Capture the cell that displays the provided text and extract its (X, Y) central coordinate. 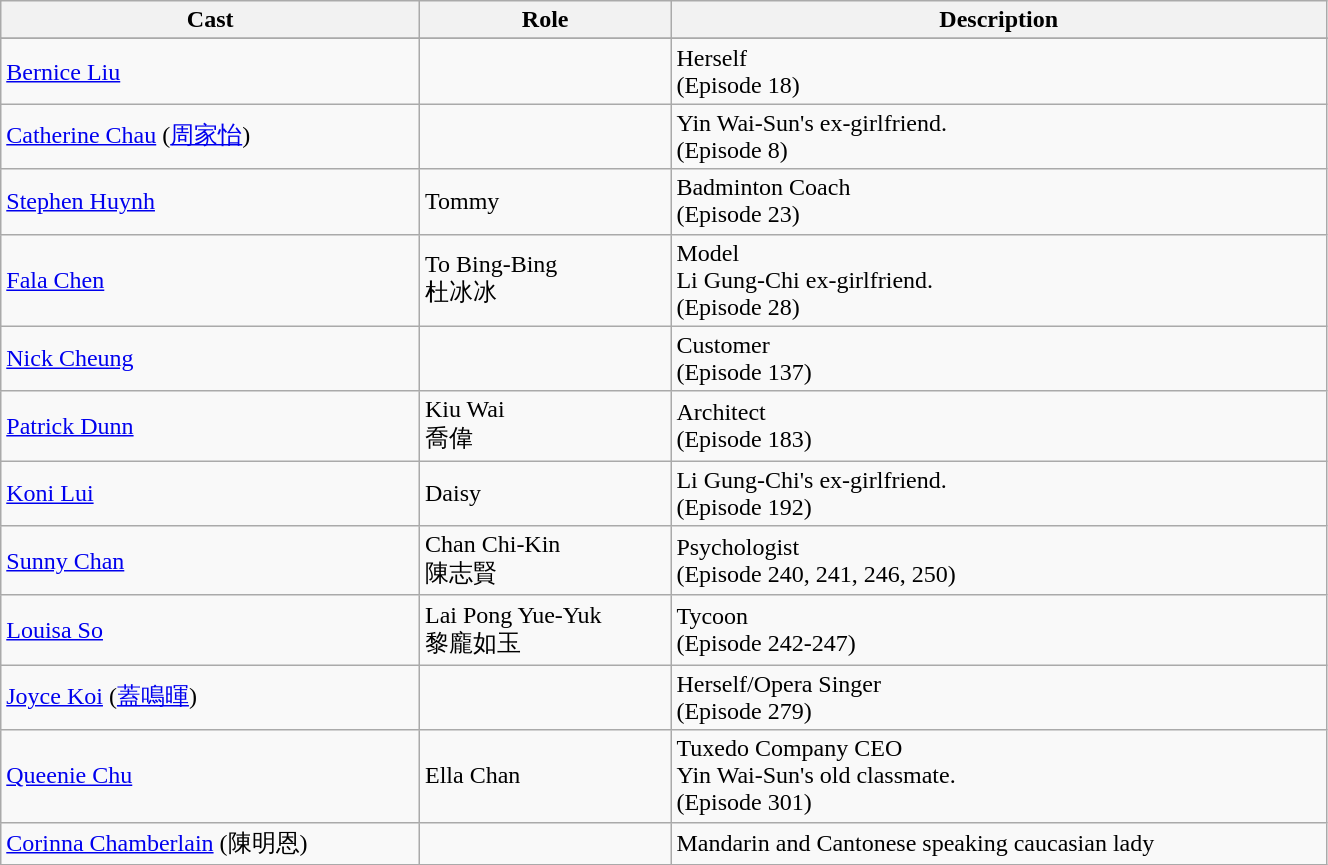
Koni Lui (210, 494)
Architect (Episode 183) (999, 426)
Psychologist (Episode 240, 241, 246, 250) (999, 561)
Catherine Chau (周家怡) (210, 136)
Mandarin and Cantonese speaking caucasian lady (999, 844)
Nick Cheung (210, 358)
Stephen Huynh (210, 202)
Lai Pong Yue-Yuk 黎龐如玉 (546, 630)
Queenie Chu (210, 776)
Joyce Koi (蓋鳴暉) (210, 698)
Description (999, 20)
Daisy (546, 494)
Corinna Chamberlain (陳明恩) (210, 844)
Kiu Wai 喬偉 (546, 426)
Tycoon (Episode 242-247) (999, 630)
Customer (Episode 137) (999, 358)
To Bing-Bing 杜冰冰 (546, 280)
Louisa So (210, 630)
Herself/Opera Singer (Episode 279) (999, 698)
Tuxedo Company CEO Yin Wai-Sun's old classmate. (Episode 301) (999, 776)
Herself (Episode 18) (999, 72)
Cast (210, 20)
Yin Wai-Sun's ex-girlfriend. (Episode 8) (999, 136)
Badminton Coach (Episode 23) (999, 202)
Tommy (546, 202)
Bernice Liu (210, 72)
Chan Chi-Kin 陳志賢 (546, 561)
Patrick Dunn (210, 426)
Role (546, 20)
Fala Chen (210, 280)
Li Gung-Chi's ex-girlfriend. (Episode 192) (999, 494)
Sunny Chan (210, 561)
Model Li Gung-Chi ex-girlfriend. (Episode 28) (999, 280)
Ella Chan (546, 776)
